Return the [X, Y] coordinate for the center point of the cell that contains the specified text.  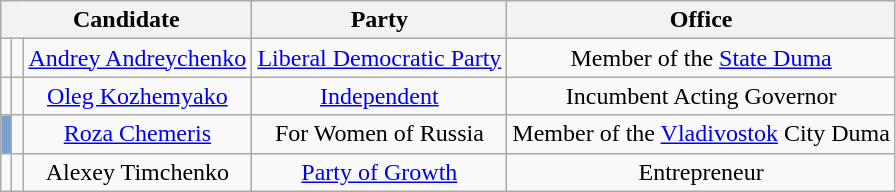
Member of the Vladivostok City Duma [702, 134]
Alexey Timchenko [138, 172]
Party [380, 20]
Incumbent Acting Governor [702, 96]
Independent [380, 96]
Entrepreneur [702, 172]
Member of the State Duma [702, 58]
Party of Growth [380, 172]
Liberal Democratic Party [380, 58]
Roza Chemeris [138, 134]
Office [702, 20]
Oleg Kozhemyako [138, 96]
Andrey Andreychenko [138, 58]
For Women of Russia [380, 134]
Candidate [126, 20]
